Locate the cell with the specified text and output its (X, Y) center coordinate. 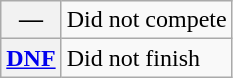
DNF (31, 58)
Did not compete (146, 20)
— (31, 20)
Did not finish (146, 58)
